Identify which cell holds the provided text, then report its (x, y) central coordinate. 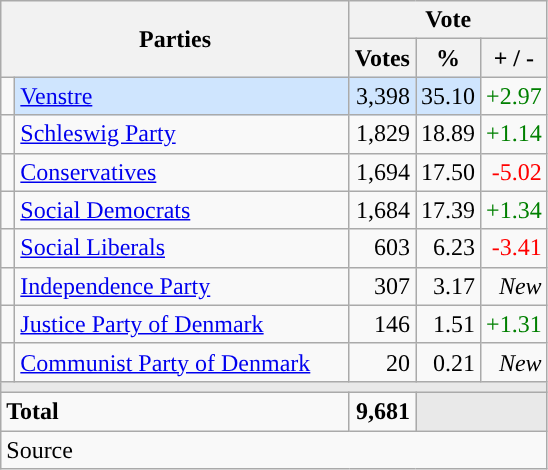
Total (176, 411)
17.39 (448, 210)
9,681 (382, 411)
Justice Party of Denmark (182, 324)
+1.31 (514, 324)
6.23 (448, 248)
+1.14 (514, 134)
17.50 (448, 172)
0.21 (448, 362)
1,694 (382, 172)
-5.02 (514, 172)
18.89 (448, 134)
Parties (176, 39)
+1.34 (514, 210)
Vote (448, 20)
1.51 (448, 324)
35.10 (448, 96)
+2.97 (514, 96)
Social Democrats (182, 210)
Source (274, 449)
+ / - (514, 58)
Communist Party of Denmark (182, 362)
307 (382, 286)
603 (382, 248)
Independence Party (182, 286)
Conservatives (182, 172)
1,684 (382, 210)
Social Liberals (182, 248)
% (448, 58)
3.17 (448, 286)
Venstre (182, 96)
3,398 (382, 96)
20 (382, 362)
Schleswig Party (182, 134)
1,829 (382, 134)
146 (382, 324)
Votes (382, 58)
-3.41 (514, 248)
